Output the (X, Y) coordinate of the center of the cell containing the given text.  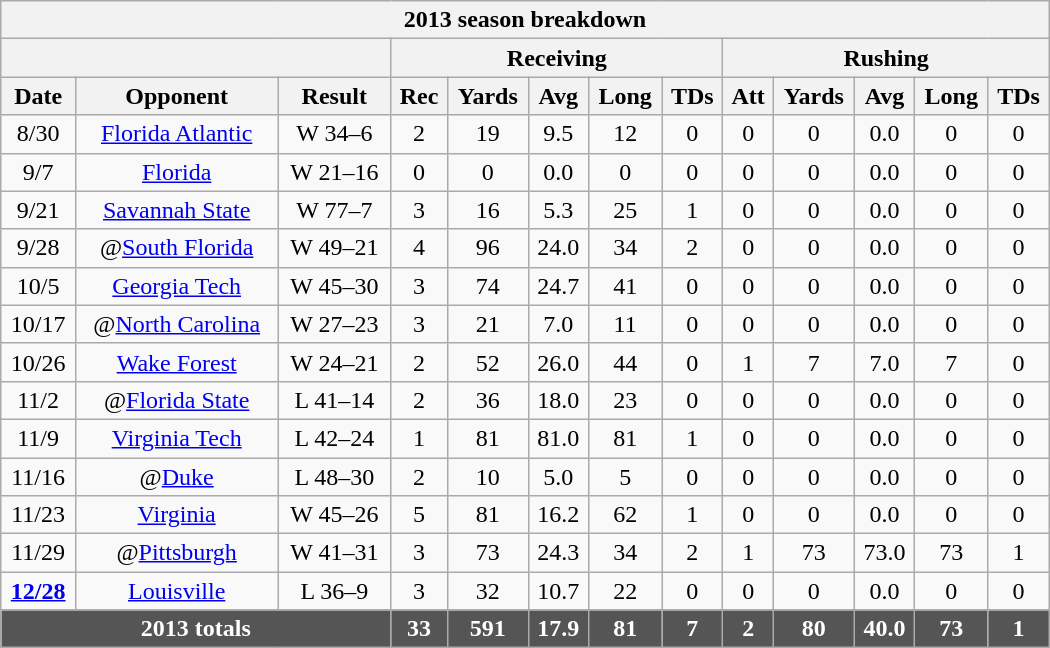
32 (488, 591)
Virginia (177, 515)
26.0 (558, 362)
W 49–21 (334, 248)
96 (488, 248)
W 45–30 (334, 286)
W 34–6 (334, 134)
591 (488, 629)
L 48–30 (334, 477)
33 (420, 629)
2013 totals (196, 629)
5.3 (558, 210)
21 (488, 324)
W 21–16 (334, 172)
11/29 (38, 553)
12/28 (38, 591)
24.0 (558, 248)
11/16 (38, 477)
@North Carolina (177, 324)
L 41–14 (334, 400)
W 45–26 (334, 515)
36 (488, 400)
Rec (420, 96)
9.5 (558, 134)
73.0 (884, 553)
24.7 (558, 286)
52 (488, 362)
81.0 (558, 438)
Virginia Tech (177, 438)
@South Florida (177, 248)
74 (488, 286)
22 (626, 591)
41 (626, 286)
Savannah State (177, 210)
11/23 (38, 515)
10.7 (558, 591)
16 (488, 210)
L 42–24 (334, 438)
18.0 (558, 400)
@Duke (177, 477)
5.0 (558, 477)
8/30 (38, 134)
16.2 (558, 515)
80 (814, 629)
W 41–31 (334, 553)
L 36–9 (334, 591)
Result (334, 96)
4 (420, 248)
Rushing (886, 58)
11/9 (38, 438)
9/28 (38, 248)
44 (626, 362)
Receiving (557, 58)
Florida (177, 172)
@Pittsburgh (177, 553)
40.0 (884, 629)
W 77–7 (334, 210)
Date (38, 96)
W 27–23 (334, 324)
Georgia Tech (177, 286)
11 (626, 324)
10/26 (38, 362)
Wake Forest (177, 362)
12 (626, 134)
19 (488, 134)
25 (626, 210)
17.9 (558, 629)
Louisville (177, 591)
11/2 (38, 400)
Florida Atlantic (177, 134)
9/21 (38, 210)
62 (626, 515)
23 (626, 400)
24.3 (558, 553)
10 (488, 477)
Att (748, 96)
10/17 (38, 324)
10/5 (38, 286)
Opponent (177, 96)
2013 season breakdown (525, 20)
@Florida State (177, 400)
W 24–21 (334, 362)
9/7 (38, 172)
